Provide the [x, y] coordinate of the cell's center where the given text is located.  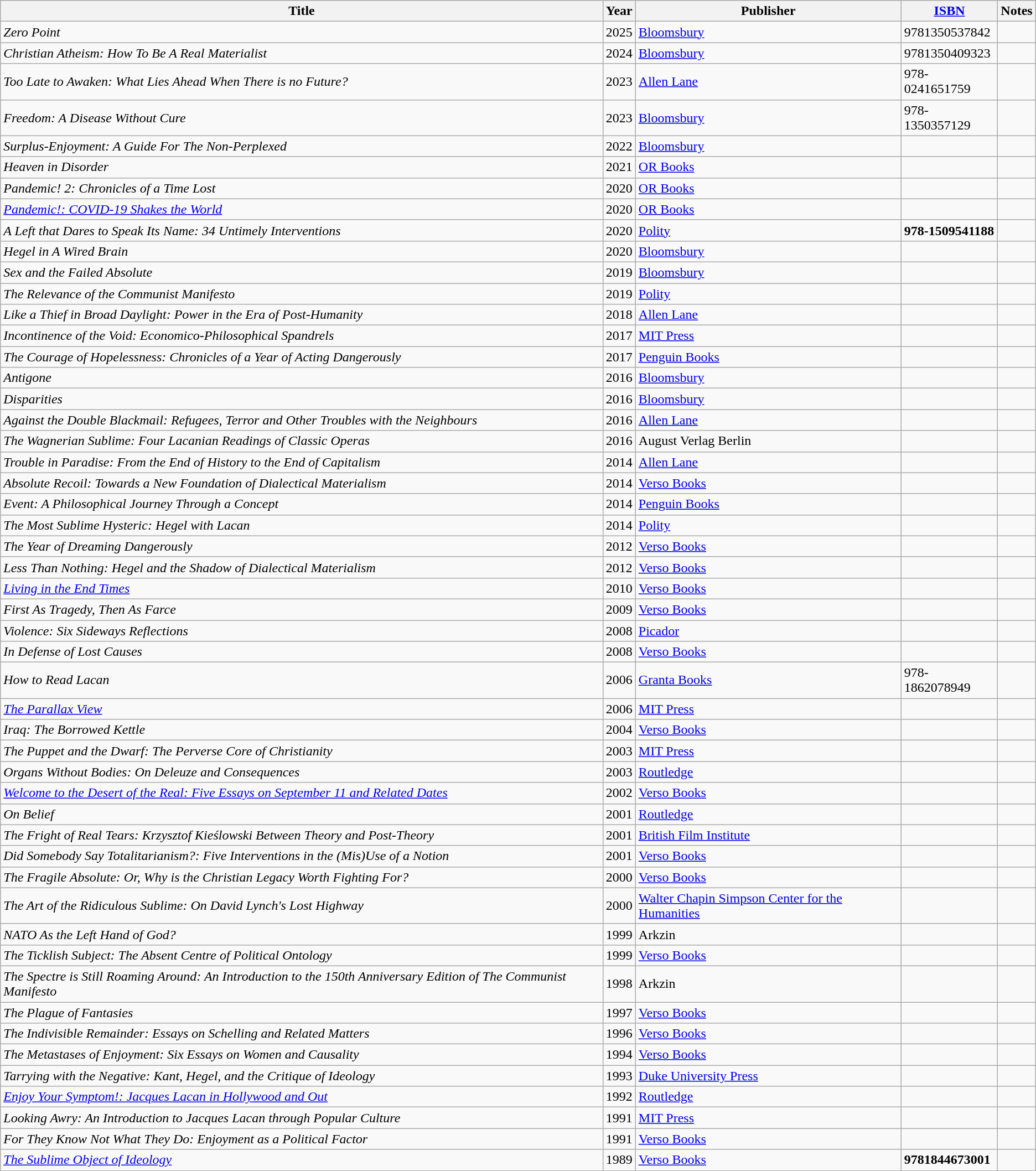
The Sublime Object of Ideology [302, 1160]
The Parallax View [302, 709]
August Verlag Berlin [768, 441]
2024 [619, 53]
1994 [619, 1055]
Violence: Six Sideways Reflections [302, 630]
The Fright of Real Tears: Krzysztof Kieślowski Between Theory and Post-Theory [302, 835]
Heaven in Disorder [302, 167]
The Most Sublime Hysteric: Hegel with Lacan [302, 525]
Event: A Philosophical Journey Through a Concept [302, 504]
Absolute Recoil: Towards a New Foundation of Dialectical Materialism [302, 483]
2018 [619, 315]
In Defense of Lost Causes [302, 652]
2022 [619, 146]
Iraq: The Borrowed Kettle [302, 730]
2009 [619, 609]
The Fragile Absolute: Or, Why is the Christian Legacy Worth Fighting For? [302, 877]
First As Tragedy, Then As Farce [302, 609]
Notes [1017, 11]
Did Somebody Say Totalitarianism?: Five Interventions in the (Mis)Use of a Notion [302, 856]
Less Than Nothing: Hegel and the Shadow of Dialectical Materialism [302, 567]
ISBN [950, 11]
Incontinence of the Void: Economico-Philosophical Spandrels [302, 336]
The Year of Dreaming Dangerously [302, 546]
Against the Double Blackmail: Refugees, Terror and Other Troubles with the Neighbours [302, 420]
1997 [619, 1012]
Duke University Press [768, 1076]
9781350409323 [950, 53]
Sex and the Failed Absolute [302, 272]
The Art of the Ridiculous Sublime: On David Lynch's Lost Highway [302, 905]
2021 [619, 167]
Freedom: A Disease Without Cure [302, 117]
Organs Without Bodies: On Deleuze and Consequences [302, 772]
1998 [619, 984]
Picador [768, 630]
A Left that Dares to Speak Its Name: 34 Untimely Interventions [302, 230]
2025 [619, 32]
Enjoy Your Symptom!: Jacques Lacan in Hollywood and Out [302, 1097]
How to Read Lacan [302, 681]
978-1862078949 [950, 681]
Pandemic! 2: Chronicles of a Time Lost [302, 188]
The Relevance of the Communist Manifesto [302, 294]
1993 [619, 1076]
Surplus-Enjoyment: A Guide For The Non-Perplexed [302, 146]
British Film Institute [768, 835]
Title [302, 11]
2010 [619, 588]
Too Late to Awaken: What Lies Ahead When There is no Future? [302, 82]
978-1350357129 [950, 117]
978-1509541188 [950, 230]
For They Know Not What They Do: Enjoyment as a Political Factor [302, 1139]
978-0241651759 [950, 82]
Year [619, 11]
The Indivisible Remainder: Essays on Schelling and Related Matters [302, 1034]
Like a Thief in Broad Daylight: Power in the Era of Post-Humanity [302, 315]
Disparities [302, 399]
Pandemic!: COVID-19 Shakes the World [302, 209]
The Spectre is Still Roaming Around: An Introduction to the 150th Anniversary Edition of The Communist Manifesto [302, 984]
Trouble in Paradise: From the End of History to the End of Capitalism [302, 462]
The Puppet and the Dwarf: The Perverse Core of Christianity [302, 751]
Walter Chapin Simpson Center for the Humanities [768, 905]
The Wagnerian Sublime: Four Lacanian Readings of Classic Operas [302, 441]
9781350537842 [950, 32]
The Ticklish Subject: The Absent Centre of Political Ontology [302, 955]
The Plague of Fantasies [302, 1012]
1992 [619, 1097]
Christian Atheism: How To Be A Real Materialist [302, 53]
9781844673001 [950, 1160]
NATO As the Left Hand of God? [302, 934]
Publisher [768, 11]
Living in the End Times [302, 588]
Antigone [302, 378]
2002 [619, 793]
Tarrying with the Negative: Kant, Hegel, and the Critique of Ideology [302, 1076]
On Belief [302, 814]
Zero Point [302, 32]
2004 [619, 730]
The Courage of Hopelessness: Chronicles of a Year of Acting Dangerously [302, 357]
1989 [619, 1160]
Granta Books [768, 681]
1996 [619, 1034]
The Metastases of Enjoyment: Six Essays on Women and Causality [302, 1055]
Looking Awry: An Introduction to Jacques Lacan through Popular Culture [302, 1118]
Hegel in A Wired Brain [302, 251]
Welcome to the Desert of the Real: Five Essays on September 11 and Related Dates [302, 793]
